Locate the cell with the specified text and output its (x, y) center coordinate. 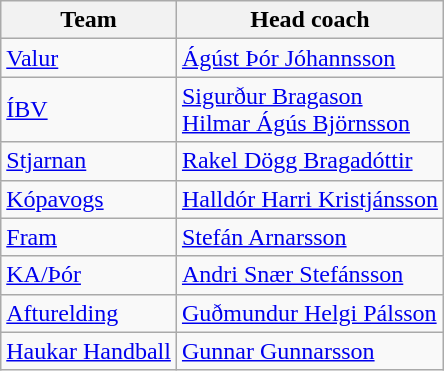
Team (89, 20)
Afturelding (89, 313)
Head coach (310, 20)
Rakel Dögg Bragadóttir (310, 161)
Gunnar Gunnarsson (310, 351)
Guðmundur Helgi Pálsson (310, 313)
Sigurður Bragason Hilmar Ágús Björnsson (310, 110)
Stefán Arnarsson (310, 237)
Kópavogs (89, 199)
Halldór Harri Kristjánsson (310, 199)
Andri Snær Stefánsson (310, 275)
ÍBV (89, 110)
KA/Þór (89, 275)
Ágúst Þór Jóhannsson (310, 58)
Fram (89, 237)
Stjarnan (89, 161)
Valur (89, 58)
Haukar Handball (89, 351)
